From the cell containing the given text, extract its center point as [x, y] coordinate. 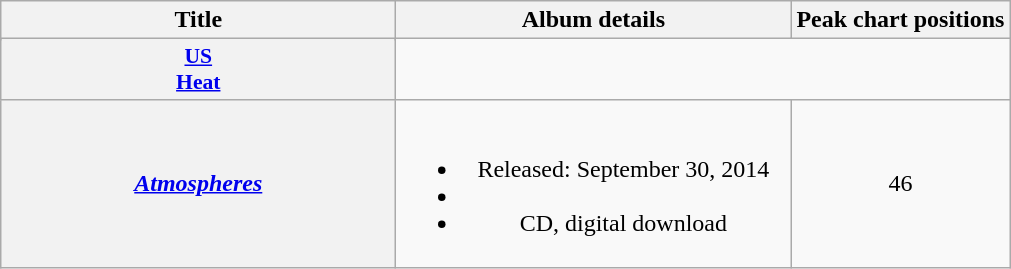
Title [198, 20]
USHeat [198, 70]
Atmospheres [198, 184]
Released: September 30, 2014CD, digital download [594, 184]
Album details [594, 20]
Peak chart positions [900, 20]
46 [900, 184]
